Return the [X, Y] coordinate for the center point of the cell that contains the specified text.  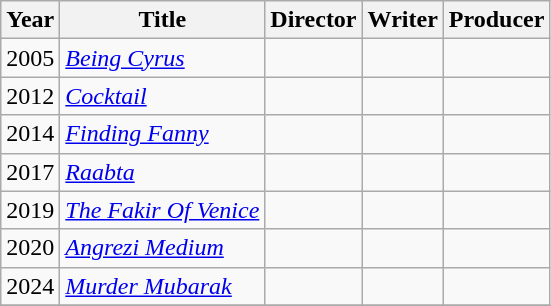
2017 [30, 172]
Year [30, 20]
2019 [30, 210]
Finding Fanny [162, 134]
Cocktail [162, 96]
Producer [496, 20]
Title [162, 20]
The Fakir Of Venice [162, 210]
Raabta [162, 172]
2005 [30, 58]
2024 [30, 286]
2020 [30, 248]
Murder Mubarak [162, 286]
Writer [402, 20]
Being Cyrus [162, 58]
2014 [30, 134]
Angrezi Medium [162, 248]
Director [314, 20]
2012 [30, 96]
